Return the (x, y) coordinate for the center point of the cell that contains the specified text.  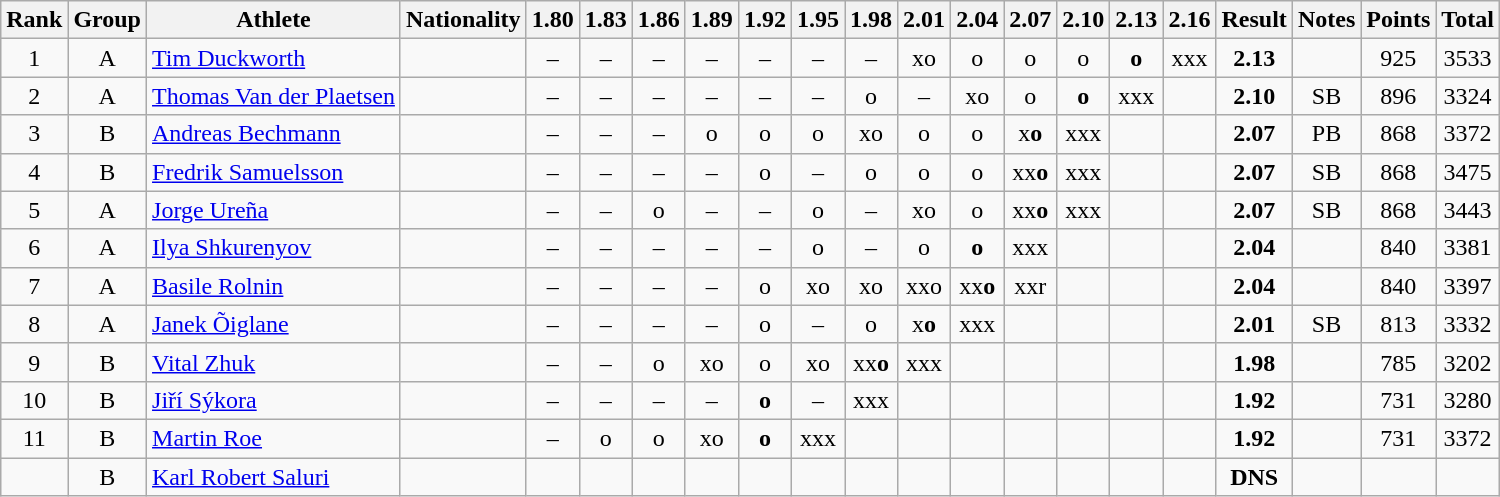
3533 (1468, 58)
9 (34, 362)
Jiří Sýkora (274, 400)
813 (1398, 324)
925 (1398, 58)
Karl Robert Saluri (274, 477)
Result (1254, 20)
Ilya Shkurenyov (274, 248)
2.16 (1190, 20)
Nationality (463, 20)
1 (34, 58)
Total (1468, 20)
Martin Roe (274, 438)
2 (34, 96)
3 (34, 134)
Fredrik Samuelsson (274, 172)
5 (34, 210)
Andreas Bechmann (274, 134)
Notes (1326, 20)
1.86 (658, 20)
Rank (34, 20)
896 (1398, 96)
1.95 (818, 20)
Thomas Van der Plaetsen (274, 96)
DNS (1254, 477)
3202 (1468, 362)
1.83 (606, 20)
6 (34, 248)
3280 (1468, 400)
3443 (1468, 210)
Points (1398, 20)
3324 (1468, 96)
3332 (1468, 324)
785 (1398, 362)
Janek Õiglane (274, 324)
3381 (1468, 248)
PB (1326, 134)
Athlete (274, 20)
Basile Rolnin (274, 286)
Group (108, 20)
Tim Duckworth (274, 58)
8 (34, 324)
7 (34, 286)
Vital Zhuk (274, 362)
10 (34, 400)
3397 (1468, 286)
4 (34, 172)
1.80 (552, 20)
Jorge Ureña (274, 210)
xxr (1030, 286)
3475 (1468, 172)
11 (34, 438)
1.89 (712, 20)
